Locate the cell with the specified text and output its (X, Y) center coordinate. 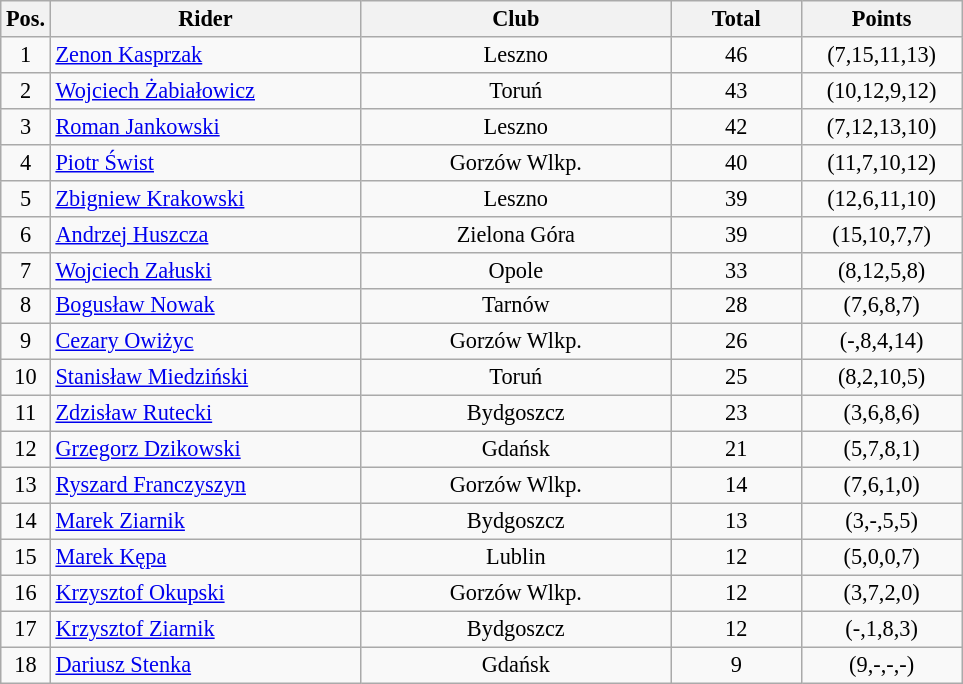
Cezary Owiżyc (205, 342)
Zielona Góra (516, 234)
Marek Kępa (205, 557)
(3,7,2,0) (881, 593)
(8,2,10,5) (881, 378)
Grzegorz Dzikowski (205, 450)
Zbigniew Krakowski (205, 198)
Pos. (26, 19)
Ryszard Franczyszyn (205, 485)
Rider (205, 19)
3 (26, 126)
7 (26, 270)
(3,6,8,6) (881, 414)
Piotr Świst (205, 162)
(-,1,8,3) (881, 629)
8 (26, 306)
(9,-,-,-) (881, 665)
(7,6,8,7) (881, 306)
10 (26, 378)
(15,10,7,7) (881, 234)
(10,12,9,12) (881, 90)
1 (26, 55)
6 (26, 234)
Bogusław Nowak (205, 306)
Tarnów (516, 306)
(11,7,10,12) (881, 162)
(12,6,11,10) (881, 198)
(5,7,8,1) (881, 450)
Krzysztof Okupski (205, 593)
25 (736, 378)
5 (26, 198)
Wojciech Żabiałowicz (205, 90)
43 (736, 90)
Zdzisław Rutecki (205, 414)
(7,12,13,10) (881, 126)
Opole (516, 270)
18 (26, 665)
11 (26, 414)
Roman Jankowski (205, 126)
Club (516, 19)
(7,6,1,0) (881, 485)
2 (26, 90)
(3,-,5,5) (881, 521)
Total (736, 19)
(8,12,5,8) (881, 270)
Points (881, 19)
(5,0,0,7) (881, 557)
Wojciech Załuski (205, 270)
46 (736, 55)
4 (26, 162)
40 (736, 162)
21 (736, 450)
Andrzej Huszcza (205, 234)
28 (736, 306)
Zenon Kasprzak (205, 55)
26 (736, 342)
(7,15,11,13) (881, 55)
33 (736, 270)
Marek Ziarnik (205, 521)
16 (26, 593)
Krzysztof Ziarnik (205, 629)
23 (736, 414)
Stanisław Miedziński (205, 378)
Dariusz Stenka (205, 665)
(-,8,4,14) (881, 342)
15 (26, 557)
42 (736, 126)
17 (26, 629)
Lublin (516, 557)
